Pinpoint the cell where the given text exists, returning its [x, y] midpoint coordinate. 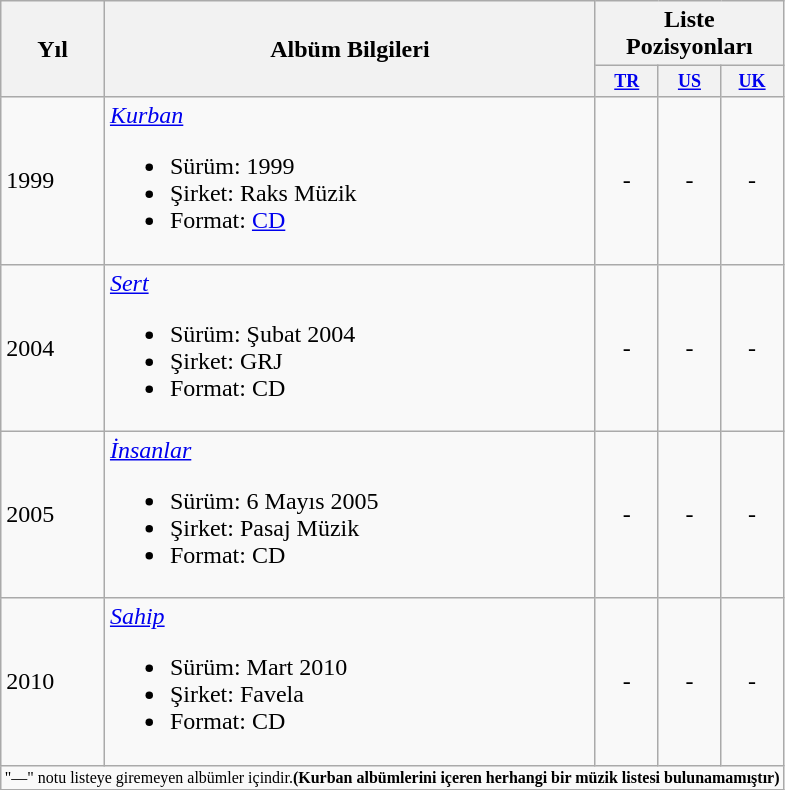
Albüm Bilgileri [350, 49]
2004 [53, 348]
2010 [53, 682]
1999 [53, 180]
SertSürüm: Şubat 2004Şirket: GRJFormat: CD [350, 348]
KurbanSürüm: 1999Şirket: Raks MüzikFormat: CD [350, 180]
2005 [53, 514]
İnsanlarSürüm: 6 Mayıs 2005Şirket: Pasaj MüzikFormat: CD [350, 514]
SahipSürüm: Mart 2010Şirket: FavelaFormat: CD [350, 682]
UK [752, 82]
Liste Pozisyonları [689, 34]
Yıl [53, 49]
US [690, 82]
"—" notu listeye giremeyen albümler içindir.(Kurban albümlerini içeren herhangi bir müzik listesi bulunamamıştır) [392, 777]
TR [626, 82]
